Capture the cell that displays the provided text and extract its [x, y] central coordinate. 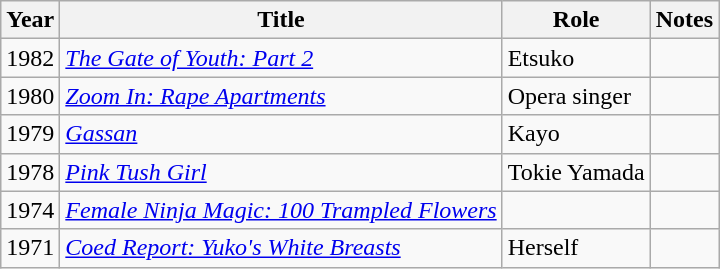
Etsuko [576, 58]
Coed Report: Yuko's White Breasts [281, 248]
Pink Tush Girl [281, 172]
Herself [576, 248]
Female Ninja Magic: 100 Trampled Flowers [281, 210]
Role [576, 20]
Title [281, 20]
1982 [30, 58]
1978 [30, 172]
Opera singer [576, 96]
1974 [30, 210]
1971 [30, 248]
The Gate of Youth: Part 2 [281, 58]
Kayo [576, 134]
1980 [30, 96]
Year [30, 20]
Tokie Yamada [576, 172]
Zoom In: Rape Apartments [281, 96]
Gassan [281, 134]
Notes [684, 20]
1979 [30, 134]
